Find where the given text appears and provide that cell's center as (X, Y) coordinate. 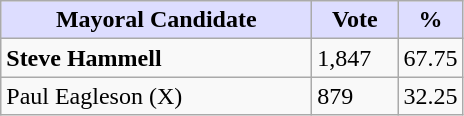
Paul Eagleson (X) (156, 96)
879 (355, 96)
1,847 (355, 58)
32.25 (430, 96)
Vote (355, 20)
% (430, 20)
Mayoral Candidate (156, 20)
67.75 (430, 58)
Steve Hammell (156, 58)
